Locate the cell with the specified text and output its [x, y] center coordinate. 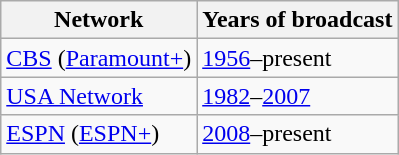
CBS (Paramount+) [99, 58]
1956–present [298, 58]
Years of broadcast [298, 20]
Network [99, 20]
2008–present [298, 134]
ESPN (ESPN+) [99, 134]
USA Network [99, 96]
1982–2007 [298, 96]
